For the text-containing cell, return its midpoint in (X, Y) coordinate format. 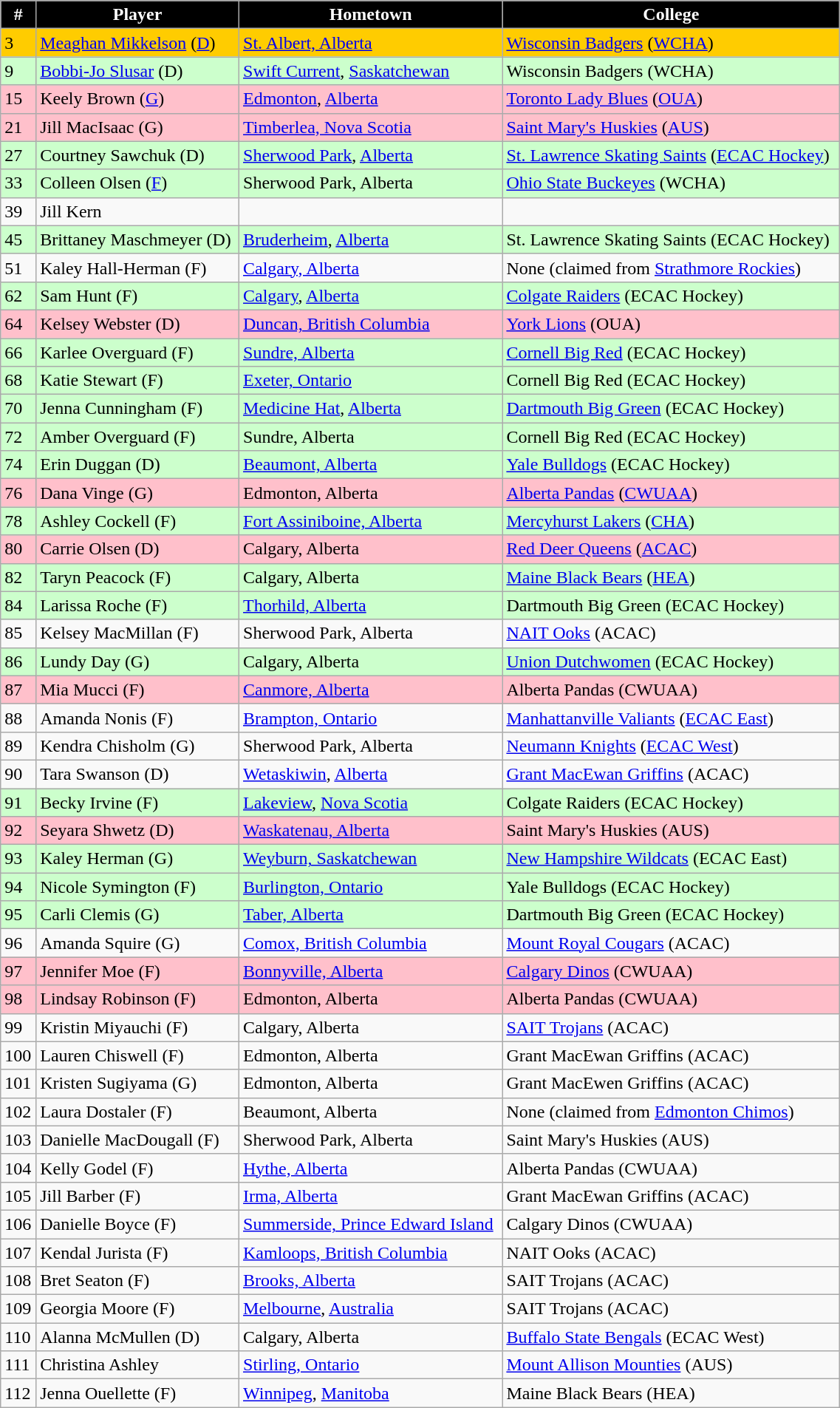
Larissa Roche (F) (137, 605)
Kamloops, British Columbia (371, 1253)
21 (18, 127)
Kaley Herman (G) (137, 859)
99 (18, 1027)
None (claimed from Strathmore Rockies) (671, 268)
85 (18, 633)
39 (18, 211)
64 (18, 324)
Brampton, Ontario (371, 718)
Grant MacEwen Griffins (ACAC) (671, 1084)
92 (18, 831)
Kelsey Webster (D) (137, 324)
Carli Clemis (G) (137, 915)
Amber Overguard (F) (137, 437)
Red Deer Queens (ACAC) (671, 549)
33 (18, 183)
Burlington, Ontario (371, 887)
91 (18, 802)
Becky Irvine (F) (137, 802)
Ohio State Buckeyes (WCHA) (671, 183)
107 (18, 1253)
Meaghan Mikkelson (D) (137, 43)
Kendal Jurista (F) (137, 1253)
Kelsey MacMillan (F) (137, 633)
101 (18, 1084)
78 (18, 521)
97 (18, 971)
Lundy Day (G) (137, 662)
15 (18, 99)
Georgia Moore (F) (137, 1309)
Stirling, Ontario (371, 1365)
Summerside, Prince Edward Island (371, 1224)
Amanda Squire (G) (137, 943)
Kendra Chisholm (G) (137, 746)
105 (18, 1196)
104 (18, 1168)
Swift Current, Saskatchewan (371, 71)
Irma, Alberta (371, 1196)
66 (18, 353)
62 (18, 296)
108 (18, 1281)
82 (18, 577)
110 (18, 1337)
86 (18, 662)
100 (18, 1055)
27 (18, 155)
80 (18, 549)
76 (18, 493)
51 (18, 268)
Canmore, Alberta (371, 690)
93 (18, 859)
Medicine Hat, Alberta (371, 409)
Hometown (371, 15)
Sam Hunt (F) (137, 296)
Timberlea, Nova Scotia (371, 127)
74 (18, 465)
Mount Royal Cougars (ACAC) (671, 943)
Toronto Lady Blues (OUA) (671, 99)
Exeter, Ontario (371, 381)
Christina Ashley (137, 1365)
Melbourne, Australia (371, 1309)
Bobbi-Jo Slusar (D) (137, 71)
Bruderheim, Alberta (371, 239)
89 (18, 746)
Weyburn, Saskatchewan (371, 859)
106 (18, 1224)
Keely Brown (G) (137, 99)
45 (18, 239)
Brittaney Maschmeyer (D) (137, 239)
Waskatenau, Alberta (371, 831)
Seyara Shwetz (D) (137, 831)
Karlee Overguard (F) (137, 353)
96 (18, 943)
88 (18, 718)
103 (18, 1140)
Tara Swanson (D) (137, 774)
84 (18, 605)
Bret Seaton (F) (137, 1281)
Jill Barber (F) (137, 1196)
Laura Dostaler (F) (137, 1112)
Lindsay Robinson (F) (137, 999)
Hythe, Alberta (371, 1168)
Jill Kern (137, 211)
Nicole Symington (F) (137, 887)
111 (18, 1365)
Katie Stewart (F) (137, 381)
Dana Vinge (G) (137, 493)
# (18, 15)
St. Albert, Alberta (371, 43)
Comox, British Columbia (371, 943)
Thorhild, Alberta (371, 605)
Mercyhurst Lakers (CHA) (671, 521)
None (claimed from Edmonton Chimos) (671, 1112)
9 (18, 71)
87 (18, 690)
Danielle MacDougall (F) (137, 1140)
Union Dutchwomen (ECAC Hockey) (671, 662)
72 (18, 437)
College (671, 15)
Kristen Sugiyama (G) (137, 1084)
Bonnyville, Alberta (371, 971)
Colleen Olsen (F) (137, 183)
Duncan, British Columbia (371, 324)
98 (18, 999)
Jenna Cunningham (F) (137, 409)
Kristin Miyauchi (F) (137, 1027)
109 (18, 1309)
Amanda Nonis (F) (137, 718)
Jenna Ouellette (F) (137, 1393)
Brooks, Alberta (371, 1281)
New Hampshire Wildcats (ECAC East) (671, 859)
Manhattanville Valiants (ECAC East) (671, 718)
68 (18, 381)
Courtney Sawchuk (D) (137, 155)
Neumann Knights (ECAC West) (671, 746)
Winnipeg, Manitoba (371, 1393)
Buffalo State Bengals (ECAC West) (671, 1337)
Jill MacIsaac (G) (137, 127)
95 (18, 915)
Kaley Hall-Herman (F) (137, 268)
Ashley Cockell (F) (137, 521)
Taber, Alberta (371, 915)
York Lions (OUA) (671, 324)
Alanna McMullen (D) (137, 1337)
102 (18, 1112)
3 (18, 43)
Erin Duggan (D) (137, 465)
Player (137, 15)
Mount Allison Mounties (AUS) (671, 1365)
Lakeview, Nova Scotia (371, 802)
112 (18, 1393)
Lauren Chiswell (F) (137, 1055)
90 (18, 774)
Taryn Peacock (F) (137, 577)
Danielle Boyce (F) (137, 1224)
94 (18, 887)
70 (18, 409)
Fort Assiniboine, Alberta (371, 521)
Carrie Olsen (D) (137, 549)
Kelly Godel (F) (137, 1168)
Wetaskiwin, Alberta (371, 774)
Jennifer Moe (F) (137, 971)
Mia Mucci (F) (137, 690)
